Scan for the cell matching the given text and deliver its [X, Y] coordinate at center. 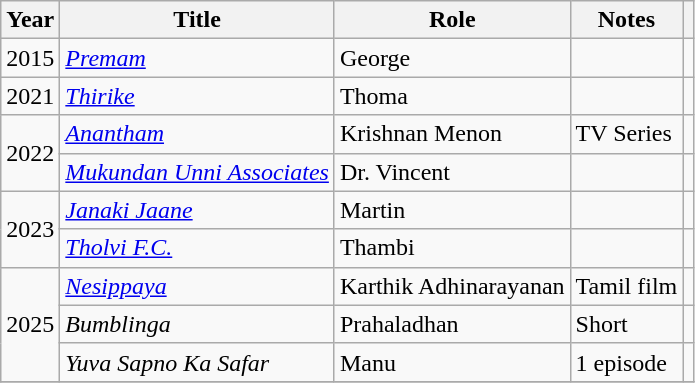
Karthik Adhinarayanan [452, 286]
Dr. Vincent [452, 172]
2025 [30, 324]
Martin [452, 210]
Short [626, 324]
2021 [30, 96]
TV Series [626, 134]
Role [452, 20]
2022 [30, 153]
Notes [626, 20]
Anantham [198, 134]
2015 [30, 58]
Thirike [198, 96]
Thoma [452, 96]
Title [198, 20]
Krishnan Menon [452, 134]
Thambi [452, 248]
1 episode [626, 362]
George [452, 58]
Premam [198, 58]
Yuva Sapno Ka Safar [198, 362]
Year [30, 20]
Prahaladhan [452, 324]
2023 [30, 229]
Tholvi F.C. [198, 248]
Manu [452, 362]
Tamil film [626, 286]
Bumblinga [198, 324]
Nesippaya [198, 286]
Janaki Jaane [198, 210]
Mukundan Unni Associates [198, 172]
